Output the [X, Y] coordinate of the center of the cell containing the given text.  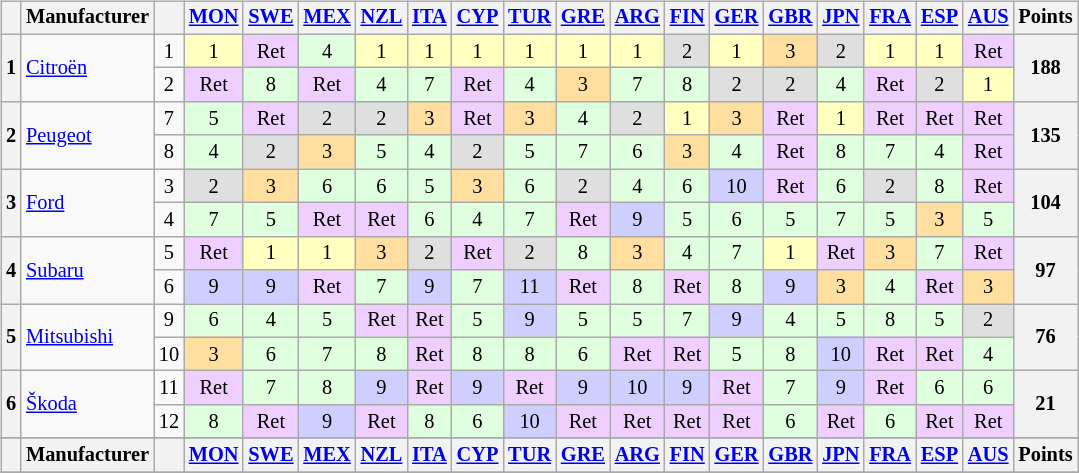
Mitsubishi [88, 338]
76 [1045, 338]
104 [1045, 202]
Ford [88, 202]
Citroën [88, 68]
97 [1045, 270]
135 [1045, 136]
Peugeot [88, 136]
21 [1045, 404]
12 [169, 422]
188 [1045, 68]
Subaru [88, 270]
Škoda [88, 404]
